Detect which cell encompasses the target text, then output its [x, y] center coordinate. 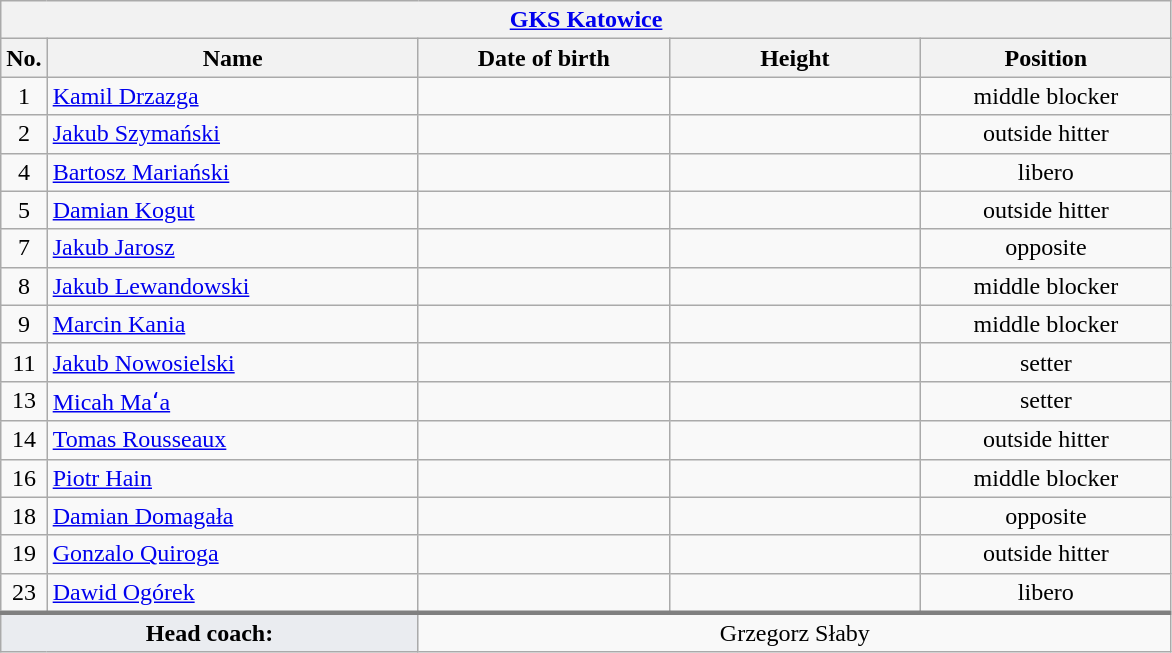
Head coach: [210, 633]
Damian Kogut [232, 210]
7 [24, 248]
Kamil Drzazga [232, 96]
8 [24, 286]
Jakub Lewandowski [232, 286]
Micah Maʻa [232, 401]
Tomas Rousseaux [232, 440]
4 [24, 172]
Jakub Nowosielski [232, 362]
2 [24, 134]
Damian Domagała [232, 516]
23 [24, 593]
Position [1046, 58]
Height [794, 58]
Grzegorz Słaby [794, 633]
11 [24, 362]
16 [24, 478]
Marcin Kania [232, 324]
Date of birth [544, 58]
Jakub Szymański [232, 134]
Dawid Ogórek [232, 593]
Gonzalo Quiroga [232, 554]
13 [24, 401]
Bartosz Mariański [232, 172]
19 [24, 554]
1 [24, 96]
Name [232, 58]
5 [24, 210]
GKS Katowice [586, 20]
14 [24, 440]
Jakub Jarosz [232, 248]
No. [24, 58]
Piotr Hain [232, 478]
18 [24, 516]
9 [24, 324]
